Identify which cell holds the provided text, then report its (X, Y) central coordinate. 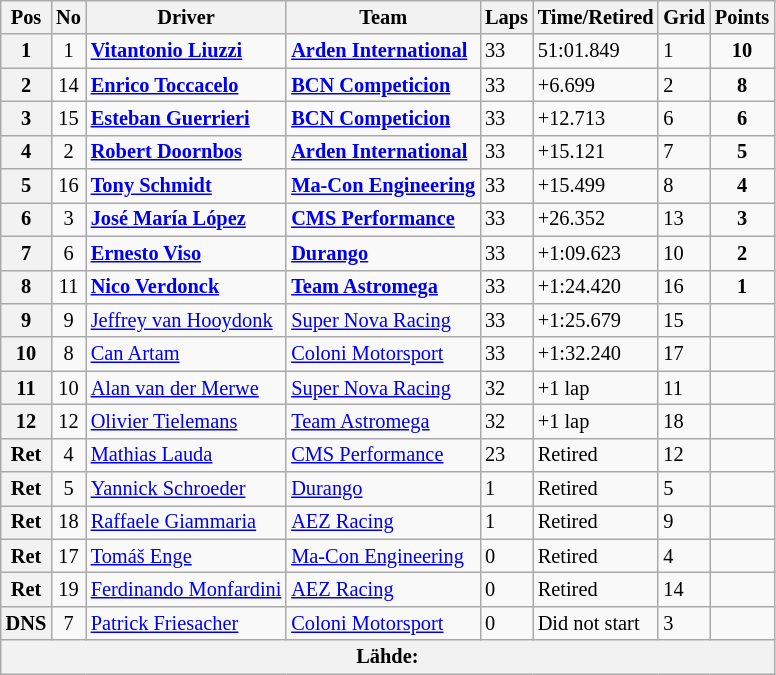
Esteban Guerrieri (186, 118)
Ferdinando Monfardini (186, 589)
Patrick Friesacher (186, 623)
+15.499 (596, 186)
Did not start (596, 623)
Vitantonio Liuzzi (186, 51)
Laps (506, 17)
Jeffrey van Hooydonk (186, 320)
Mathias Lauda (186, 455)
Lähde: (388, 657)
Driver (186, 17)
DNS (26, 623)
Tomáš Enge (186, 556)
Raffaele Giammaria (186, 522)
Tony Schmidt (186, 186)
Grid (684, 17)
Pos (26, 17)
+1:24.420 (596, 287)
Alan van der Merwe (186, 388)
Points (742, 17)
Yannick Schroeder (186, 489)
Olivier Tielemans (186, 421)
Time/Retired (596, 17)
+1:32.240 (596, 354)
+15.121 (596, 152)
+1:09.623 (596, 253)
19 (68, 589)
23 (506, 455)
+12.713 (596, 118)
Enrico Toccacelo (186, 85)
+26.352 (596, 219)
Nico Verdonck (186, 287)
Ernesto Viso (186, 253)
José María López (186, 219)
Robert Doornbos (186, 152)
13 (684, 219)
Team (383, 17)
51:01.849 (596, 51)
+1:25.679 (596, 320)
No (68, 17)
+6.699 (596, 85)
Can Artam (186, 354)
